Output the [x, y] coordinate of the center of the cell containing the given text.  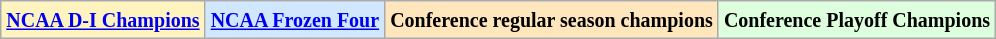
NCAA D-I Champions [103, 20]
Conference Playoff Champions [856, 20]
NCAA Frozen Four [295, 20]
Conference regular season champions [552, 20]
